Capture the cell that displays the provided text and extract its (X, Y) central coordinate. 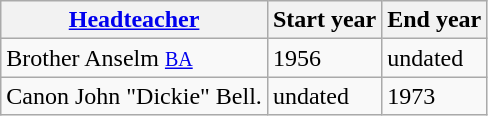
Canon John "Dickie" Bell. (134, 96)
1973 (434, 96)
Headteacher (134, 20)
1956 (324, 58)
Start year (324, 20)
Brother Anselm BA (134, 58)
End year (434, 20)
